Extract the (x, y) coordinate from the center of the cell holding the provided text.  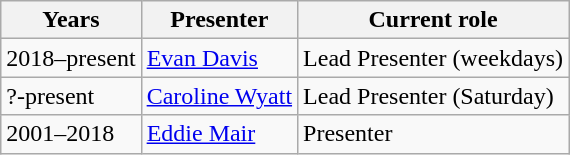
?-present (71, 96)
Current role (434, 20)
Evan Davis (219, 58)
2018–present (71, 58)
Lead Presenter (Saturday) (434, 96)
Years (71, 20)
Eddie Mair (219, 134)
2001–2018 (71, 134)
Caroline Wyatt (219, 96)
Lead Presenter (weekdays) (434, 58)
